Search for the cell housing the specified text and yield its [x, y] center coordinate. 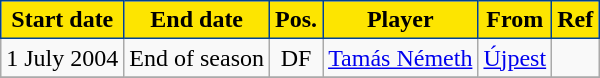
Start date [62, 20]
DF [296, 58]
From [515, 20]
Újpest [515, 58]
Ref [576, 20]
Player [400, 20]
End of season [197, 58]
Pos. [296, 20]
End date [197, 20]
Tamás Németh [400, 58]
1 July 2004 [62, 58]
